For the text-containing cell, return its midpoint in (X, Y) coordinate format. 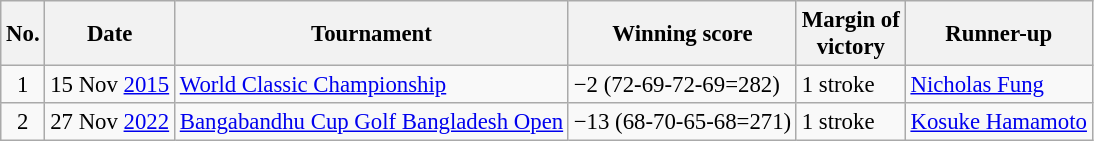
Runner-up (998, 34)
Margin ofvictory (850, 34)
1 (23, 85)
2 (23, 122)
World Classic Championship (371, 85)
Date (110, 34)
Bangabandhu Cup Golf Bangladesh Open (371, 122)
Nicholas Fung (998, 85)
Kosuke Hamamoto (998, 122)
−13 (68-70-65-68=271) (682, 122)
No. (23, 34)
Winning score (682, 34)
−2 (72-69-72-69=282) (682, 85)
15 Nov 2015 (110, 85)
Tournament (371, 34)
27 Nov 2022 (110, 122)
